From the cell containing the given text, extract its center point as (X, Y) coordinate. 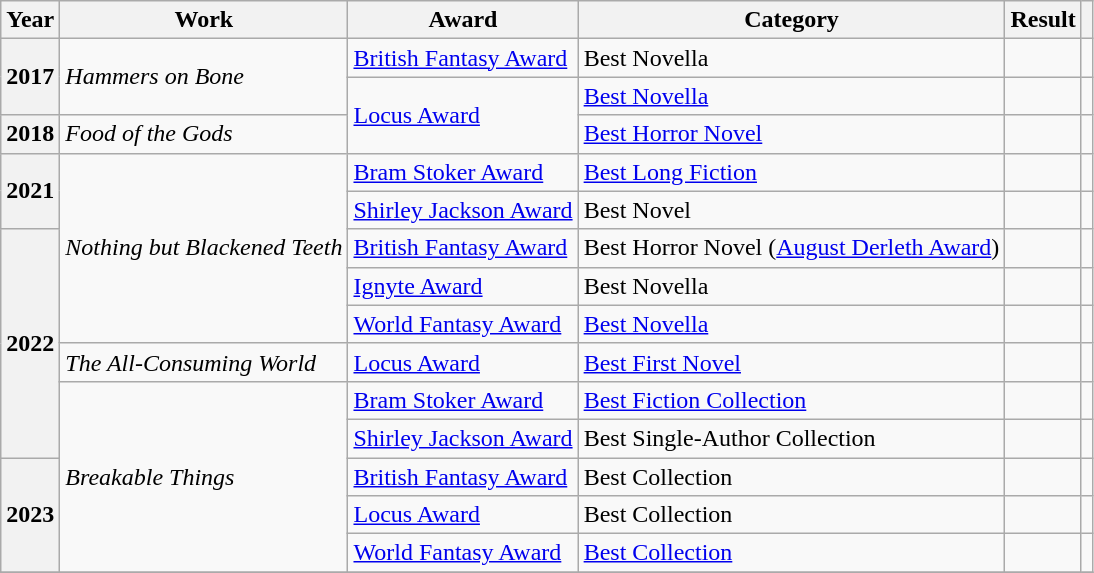
2023 (30, 515)
Breakable Things (204, 476)
The All-Consuming World (204, 362)
2021 (30, 191)
Hammers on Bone (204, 77)
Category (792, 20)
Nothing but Blackened Teeth (204, 248)
Work (204, 20)
Best Horror Novel (792, 134)
Best Single-Author Collection (792, 438)
Best Horror Novel (August Derleth Award) (792, 248)
Best First Novel (792, 362)
Result (1043, 20)
Year (30, 20)
2017 (30, 77)
Ignyte Award (463, 286)
Food of the Gods (204, 134)
Best Fiction Collection (792, 400)
Award (463, 20)
2018 (30, 134)
Best Novel (792, 210)
2022 (30, 343)
Best Long Fiction (792, 172)
